Capture the cell that displays the provided text and extract its (x, y) central coordinate. 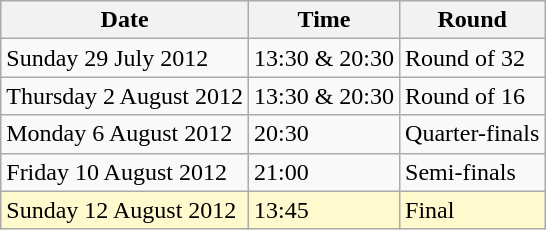
Friday 10 August 2012 (125, 172)
Sunday 12 August 2012 (125, 210)
Monday 6 August 2012 (125, 134)
Round of 16 (472, 96)
Round of 32 (472, 58)
20:30 (324, 134)
Final (472, 210)
Semi-finals (472, 172)
Date (125, 20)
21:00 (324, 172)
Round (472, 20)
Sunday 29 July 2012 (125, 58)
13:45 (324, 210)
Quarter-finals (472, 134)
Time (324, 20)
Thursday 2 August 2012 (125, 96)
